Search for the cell housing the specified text and yield its [x, y] center coordinate. 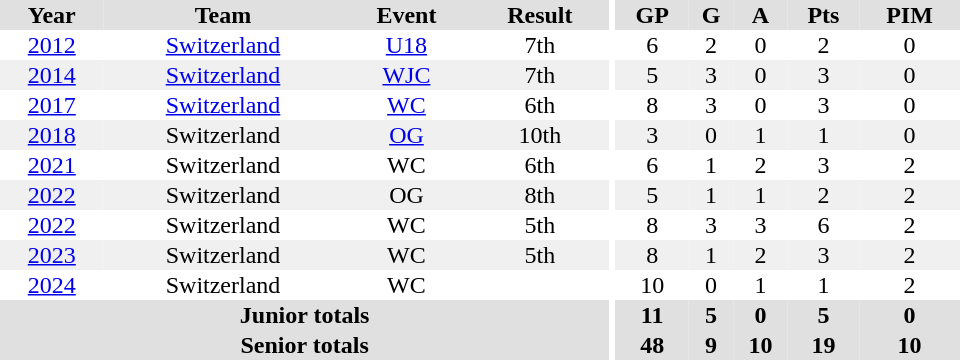
Team [224, 15]
Senior totals [304, 345]
11 [652, 315]
9 [711, 345]
PIM [910, 15]
G [711, 15]
GP [652, 15]
WJC [406, 75]
2017 [52, 105]
2024 [52, 285]
Junior totals [304, 315]
8th [540, 195]
2023 [52, 255]
2021 [52, 165]
Result [540, 15]
U18 [406, 45]
Event [406, 15]
Pts [824, 15]
Year [52, 15]
19 [824, 345]
2014 [52, 75]
A [760, 15]
10th [540, 135]
48 [652, 345]
2012 [52, 45]
2018 [52, 135]
